Return the (X, Y) coordinate for the center point of the cell that contains the specified text.  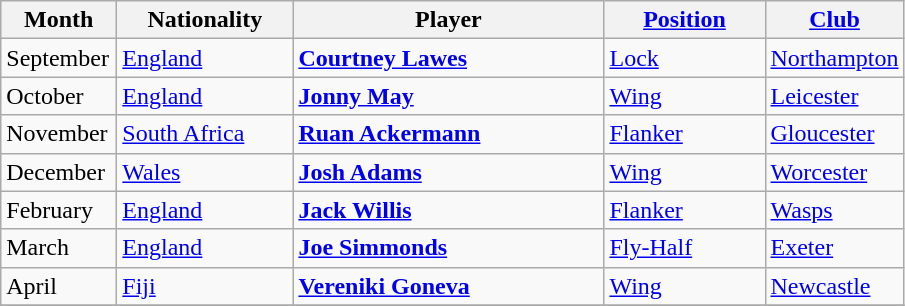
Jack Willis (448, 210)
Courtney Lawes (448, 58)
Vereniki Goneva (448, 286)
April (59, 286)
Exeter (834, 248)
Wales (205, 172)
Lock (684, 58)
Month (59, 20)
March (59, 248)
Leicester (834, 96)
September (59, 58)
Ruan Ackermann (448, 134)
Gloucester (834, 134)
Worcester (834, 172)
Position (684, 20)
Fly-Half (684, 248)
Northampton (834, 58)
Nationality (205, 20)
February (59, 210)
December (59, 172)
Newcastle (834, 286)
Josh Adams (448, 172)
Player (448, 20)
Joe Simmonds (448, 248)
Wasps (834, 210)
October (59, 96)
South Africa (205, 134)
Fiji (205, 286)
November (59, 134)
Club (834, 20)
Jonny May (448, 96)
